Pinpoint the cell where the given text exists, returning its [X, Y] midpoint coordinate. 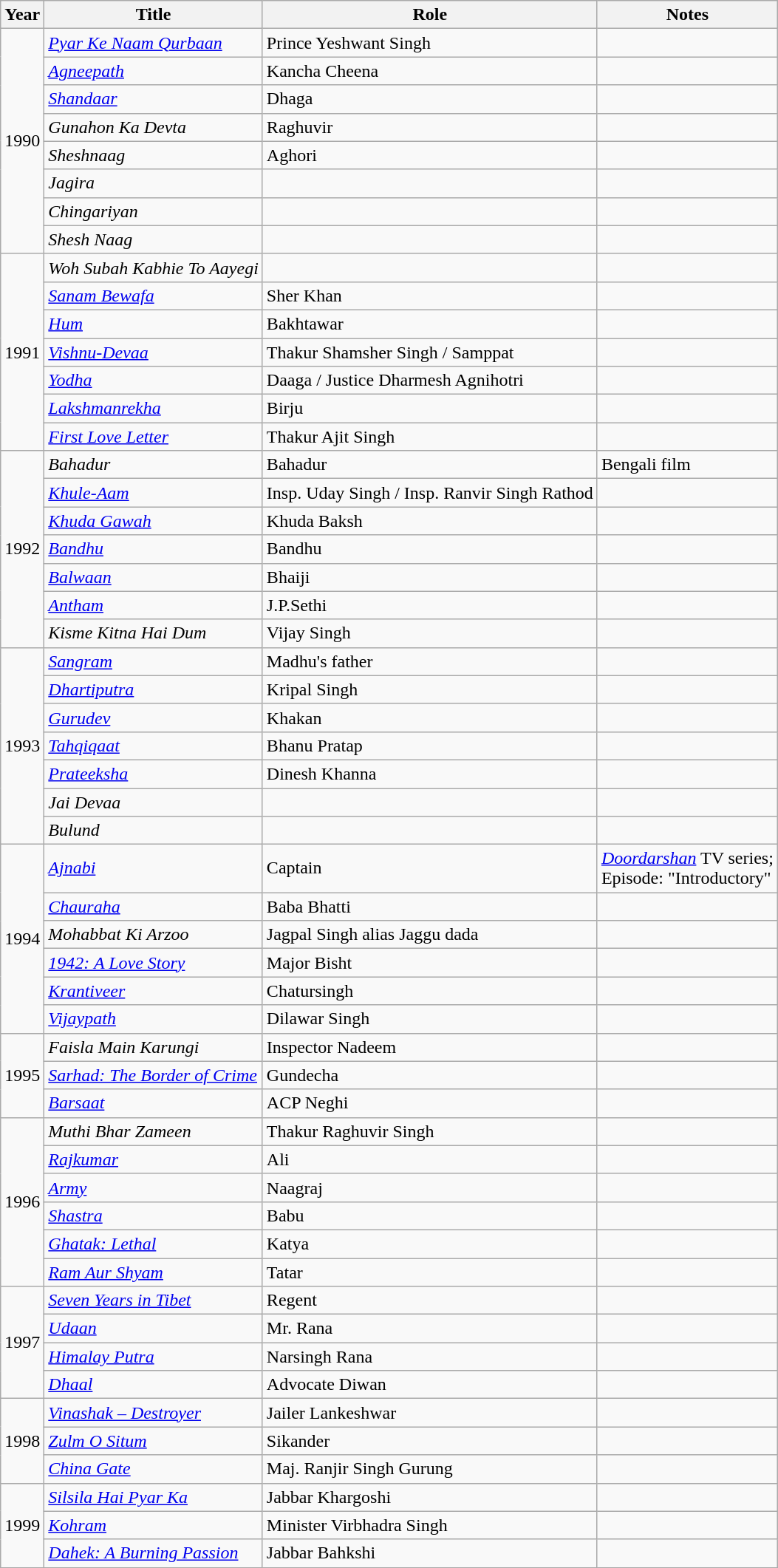
Jai Devaa [154, 802]
Baba Bhatti [430, 907]
Prince Yeshwant Singh [430, 43]
Sanam Bewafa [154, 296]
Ram Aur Shyam [154, 1272]
Ghatak: Lethal [154, 1244]
Tatar [430, 1272]
Sangram [154, 661]
Dahek: A Burning Passion [154, 1553]
Inspector Nadeem [430, 1047]
Balwaan [154, 577]
Minister Virbhadra Singh [430, 1525]
Maj. Ranjir Singh Gurung [430, 1469]
J.P.Sethi [430, 605]
Barsaat [154, 1103]
Rajkumar [154, 1159]
Dhaga [430, 99]
1995 [22, 1075]
Regent [430, 1301]
Dilawar Singh [430, 1019]
Vijay Singh [430, 633]
Jagpal Singh alias Jaggu dada [430, 935]
Bulund [154, 831]
Khuda Baksh [430, 521]
Mr. Rana [430, 1329]
Tahqiqaat [154, 746]
Major Bisht [430, 963]
Ajnabi [154, 869]
Ali [430, 1159]
Madhu's father [430, 661]
Naagraj [430, 1187]
Role [430, 15]
Sarhad: The Border of Crime [154, 1075]
Antham [154, 605]
Daaga / Justice Dharmesh Agnihotri [430, 381]
Kripal Singh [430, 689]
Raghuvir [430, 127]
Sher Khan [430, 296]
Hum [154, 324]
Kohram [154, 1525]
Dinesh Khanna [430, 774]
Udaan [154, 1329]
Krantiveer [154, 991]
Army [154, 1187]
Thakur Raghuvir Singh [430, 1131]
ACP Neghi [430, 1103]
Bakhtawar [430, 324]
Zulm O Situm [154, 1441]
China Gate [154, 1469]
1994 [22, 938]
Vijaypath [154, 1019]
Kancha Cheena [430, 71]
Narsingh Rana [430, 1357]
1992 [22, 549]
Babu [430, 1216]
Jabbar Bahkshi [430, 1553]
Captain [430, 869]
1991 [22, 352]
Khule-Aam [154, 493]
Yodha [154, 381]
Jailer Lankeshwar [430, 1413]
1997 [22, 1343]
Year [22, 15]
Birju [430, 409]
Chingariyan [154, 211]
Insp. Uday Singh / Insp. Ranvir Singh Rathod [430, 493]
Gunahon Ka Devta [154, 127]
Khuda Gawah [154, 521]
Silsila Hai Pyar Ka [154, 1497]
Dhaal [154, 1385]
Advocate Diwan [430, 1385]
Shandaar [154, 99]
Bhaiji [430, 577]
First Love Letter [154, 437]
Khakan [430, 717]
Muthi Bhar Zameen [154, 1131]
Chatursingh [430, 991]
Shesh Naag [154, 239]
1998 [22, 1441]
Lakshmanrekha [154, 409]
1996 [22, 1201]
Vinashak – Destroyer [154, 1413]
Notes [687, 15]
Shastra [154, 1216]
1990 [22, 141]
Doordarshan TV series; Episode: "Introductory" [687, 869]
Title [154, 15]
Bengali film [687, 465]
1999 [22, 1525]
Bhanu Pratap [430, 746]
Thakur Shamsher Singh / Samppat [430, 352]
1993 [22, 746]
Agneepath [154, 71]
Thakur Ajit Singh [430, 437]
Kisme Kitna Hai Dum [154, 633]
Sheshnaag [154, 155]
Dhartiputra [154, 689]
Vishnu-Devaa [154, 352]
1942: A Love Story [154, 963]
Chauraha [154, 907]
Aghori [430, 155]
Prateeksha [154, 774]
Jagira [154, 183]
Gurudev [154, 717]
Mohabbat Ki Arzoo [154, 935]
Faisla Main Karungi [154, 1047]
Gundecha [430, 1075]
Pyar Ke Naam Qurbaan [154, 43]
Katya [430, 1244]
Seven Years in Tibet [154, 1301]
Woh Subah Kabhie To Aayegi [154, 267]
Jabbar Khargoshi [430, 1497]
Himalay Putra [154, 1357]
Sikander [430, 1441]
